Return the (x, y) coordinate for the center point of the cell that contains the specified text.  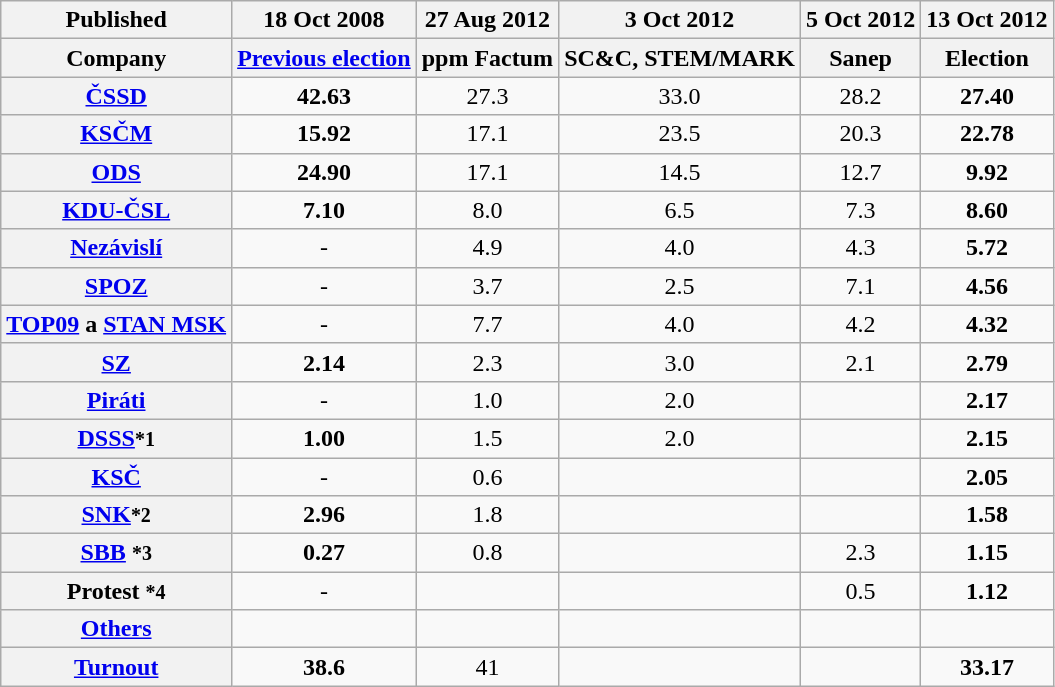
2.15 (987, 438)
SNK*2 (116, 515)
1.5 (487, 438)
2.96 (324, 515)
DSSS*1 (116, 438)
24.90 (324, 172)
5.72 (987, 248)
7.10 (324, 210)
1.8 (487, 515)
27.40 (987, 96)
27.3 (487, 96)
0.8 (487, 553)
2.79 (987, 362)
8.0 (487, 210)
28.2 (860, 96)
TOP09 a STAN MSK (116, 324)
2.5 (680, 286)
SZ (116, 362)
2.05 (987, 477)
12.7 (860, 172)
ppm Factum (487, 58)
SBB *3 (116, 553)
Company (116, 58)
27 Aug 2012 (487, 20)
Others (116, 629)
Election (987, 58)
1.15 (987, 553)
9.92 (987, 172)
2.17 (987, 400)
4.32 (987, 324)
KSČM (116, 134)
Protest *4 (116, 591)
4.2 (860, 324)
1.0 (487, 400)
1.00 (324, 438)
6.5 (680, 210)
4.3 (860, 248)
42.63 (324, 96)
KDU-ČSL (116, 210)
23.5 (680, 134)
13 Oct 2012 (987, 20)
15.92 (324, 134)
Published (116, 20)
SC&C, STEM/MARK (680, 58)
ODS (116, 172)
2.14 (324, 362)
22.78 (987, 134)
18 Oct 2008 (324, 20)
SPOZ (116, 286)
KSČ (116, 477)
0.6 (487, 477)
33.17 (987, 667)
Previous election (324, 58)
3.7 (487, 286)
7.1 (860, 286)
33.0 (680, 96)
Nezávislí (116, 248)
1.12 (987, 591)
2.1 (860, 362)
4.56 (987, 286)
8.60 (987, 210)
ČSSD (116, 96)
0.27 (324, 553)
3.0 (680, 362)
1.58 (987, 515)
20.3 (860, 134)
Piráti (116, 400)
5 Oct 2012 (860, 20)
41 (487, 667)
4.9 (487, 248)
3 Oct 2012 (680, 20)
0.5 (860, 591)
7.3 (860, 210)
38.6 (324, 667)
Sanep (860, 58)
Turnout (116, 667)
7.7 (487, 324)
14.5 (680, 172)
